For the text-containing cell, return its midpoint in [x, y] coordinate format. 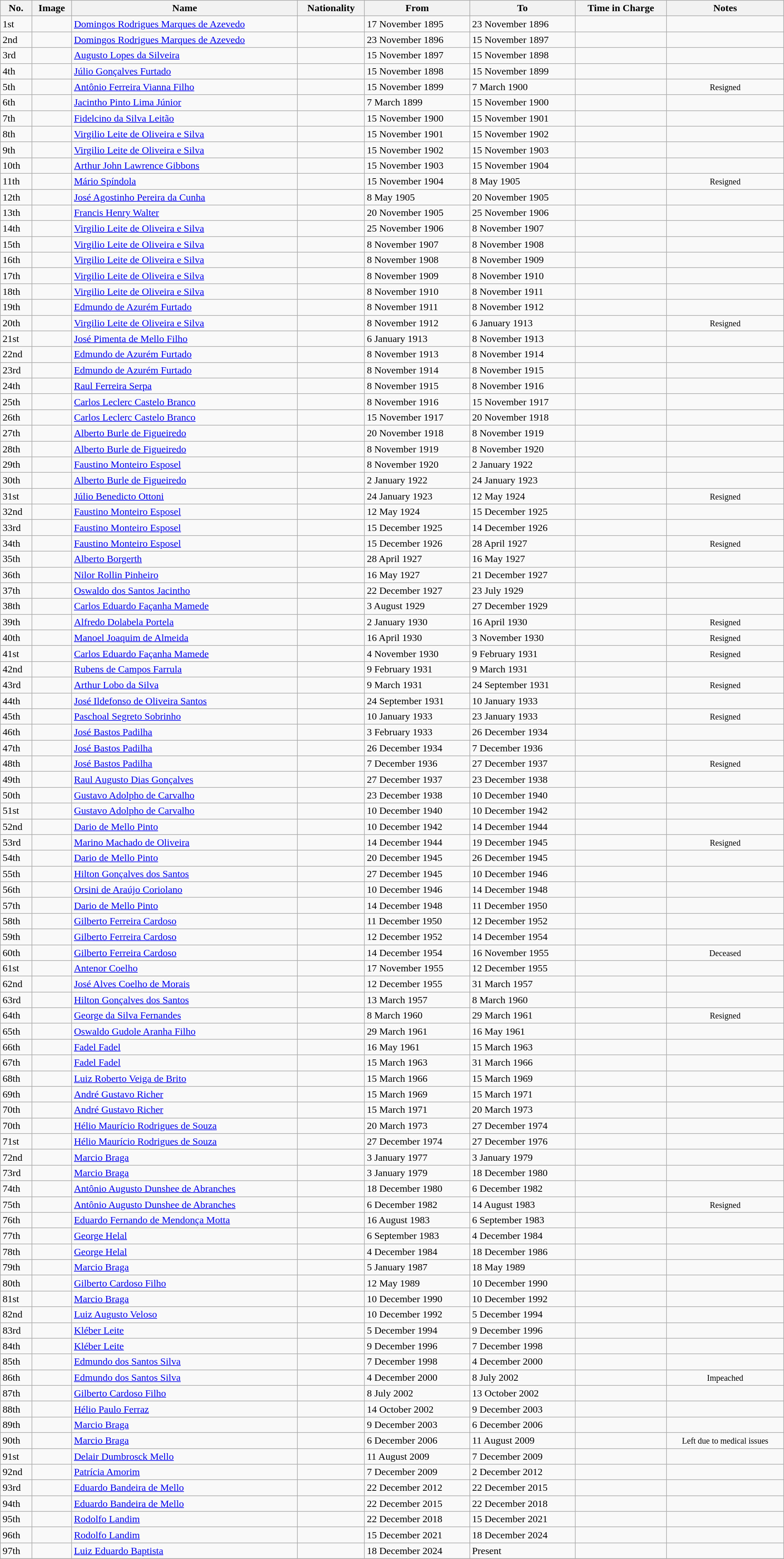
86th [16, 1377]
José Agostinho Pereira da Cunha [184, 197]
18 December 1986 [523, 1252]
Nilor Rollin Pinheiro [184, 575]
13 October 2002 [523, 1393]
14 October 2002 [418, 1409]
Raul Augusto Dias Gonçalves [184, 779]
Marino Machado de Oliveira [184, 842]
62nd [16, 984]
66th [16, 1047]
14th [16, 229]
19 December 1945 [523, 842]
85th [16, 1362]
51st [16, 811]
27 December 1976 [523, 1141]
52nd [16, 827]
15 December 1926 [418, 543]
18th [16, 292]
16th [16, 260]
Hélio Paulo Ferraz [184, 1409]
43rd [16, 685]
George da Silva Fernandes [184, 1016]
4th [16, 71]
Manoel Joaquim de Almeida [184, 638]
25th [16, 402]
To [523, 8]
40th [16, 638]
20th [16, 323]
Luiz Roberto Veiga de Brito [184, 1078]
19th [16, 307]
2 January 1930 [418, 622]
14 August 1983 [523, 1205]
36th [16, 575]
96th [16, 1535]
91st [16, 1456]
82nd [16, 1315]
13 March 1957 [418, 1000]
27 December 1929 [523, 606]
Notes [725, 8]
Rubens de Campos Farrula [184, 669]
21 December 1927 [523, 575]
Nationality [331, 8]
Fidelcino da Silva Leitão [184, 118]
Deceased [725, 952]
24th [16, 386]
Oswaldo dos Santos Jacintho [184, 591]
Luiz Eduardo Baptista [184, 1551]
23 July 1929 [523, 591]
94th [16, 1504]
72nd [16, 1157]
90th [16, 1440]
Arthur John Lawrence Gibbons [184, 165]
49th [16, 779]
83rd [16, 1330]
35th [16, 559]
Arthur Lobo da Silva [184, 685]
17th [16, 276]
12 May 1989 [418, 1283]
3rd [16, 55]
59th [16, 937]
Paschoal Segreto Sobrinho [184, 717]
47th [16, 748]
3 February 1933 [418, 732]
7 March 1899 [418, 103]
37th [16, 591]
16 November 1955 [523, 952]
46th [16, 732]
20 December 1945 [418, 858]
54th [16, 858]
1st [16, 24]
89th [16, 1425]
80th [16, 1283]
73rd [16, 1173]
5 January 1987 [418, 1267]
50th [16, 795]
63rd [16, 1000]
61st [16, 968]
No. [16, 8]
26 December 1945 [523, 858]
10th [16, 165]
Antenor Coelho [184, 968]
31 March 1957 [523, 984]
23rd [16, 370]
Eduardo Fernando de Mendonça Motta [184, 1220]
17 November 1895 [418, 24]
81st [16, 1299]
32nd [16, 512]
33rd [16, 528]
31st [16, 496]
José Ildefonso de Oliveira Santos [184, 701]
8th [16, 134]
48th [16, 764]
30th [16, 481]
12th [16, 197]
71st [16, 1141]
38th [16, 606]
31 March 1966 [523, 1063]
Present [523, 1551]
55th [16, 874]
7 March 1900 [523, 87]
68th [16, 1078]
2 December 2012 [523, 1472]
Impeached [725, 1377]
23 January 1933 [523, 717]
Augusto Lopes da Silveira [184, 55]
29th [16, 465]
22 December 2012 [418, 1488]
6th [16, 103]
69th [16, 1094]
79th [16, 1267]
26th [16, 417]
7th [16, 118]
93rd [16, 1488]
57th [16, 905]
34th [16, 543]
22 December 1927 [418, 591]
95th [16, 1519]
41st [16, 653]
45th [16, 717]
Patrícia Amorim [184, 1472]
27th [16, 433]
87th [16, 1393]
75th [16, 1205]
5th [16, 87]
22nd [16, 354]
2nd [16, 40]
Mário Spíndola [184, 181]
3 November 1930 [523, 638]
Antônio Ferreira Vianna Filho [184, 87]
Alfredo Dolabela Portela [184, 622]
56th [16, 889]
Image [52, 8]
Francis Henry Walter [184, 213]
64th [16, 1016]
67th [16, 1063]
53rd [16, 842]
Jacintho Pinto Lima Júnior [184, 103]
3 January 1977 [418, 1157]
Alberto Borgerth [184, 559]
65th [16, 1031]
27 December 1945 [418, 874]
Raul Ferreira Serpa [184, 386]
15th [16, 244]
42nd [16, 669]
78th [16, 1252]
14 December 1926 [523, 528]
Delair Dumbrosck Mello [184, 1456]
3 August 1929 [418, 606]
18 May 1989 [523, 1267]
Left due to medical issues [725, 1440]
77th [16, 1236]
97th [16, 1551]
José Alves Coelho de Morais [184, 984]
Name [184, 8]
28th [16, 449]
84th [16, 1346]
39th [16, 622]
44th [16, 701]
Oswaldo Gudole Aranha Filho [184, 1031]
Luiz Augusto Veloso [184, 1315]
15 March 1966 [418, 1078]
9th [16, 150]
Orsini de Araújo Coriolano [184, 889]
92nd [16, 1472]
From [418, 8]
4 November 1930 [418, 653]
11th [16, 181]
José Pimenta de Mello Filho [184, 339]
58th [16, 921]
Time in Charge [621, 8]
Júlio Benedicto Ottoni [184, 496]
88th [16, 1409]
17 November 1955 [418, 968]
Júlio Gonçalves Furtado [184, 71]
21st [16, 339]
13th [16, 213]
16 August 1983 [418, 1220]
74th [16, 1188]
76th [16, 1220]
60th [16, 952]
